Return (X, Y) of the center of cell containing provided text 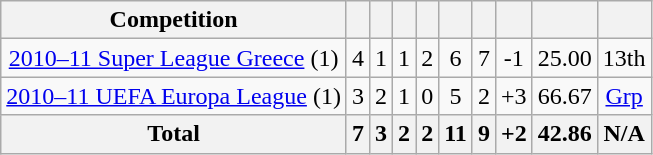
13th (624, 58)
0 (428, 96)
42.86 (564, 134)
Competition (174, 20)
9 (484, 134)
66.67 (564, 96)
N/A (624, 134)
11 (456, 134)
2010–11 Super League Greece (1) (174, 58)
+2 (514, 134)
Total (174, 134)
+3 (514, 96)
-1 (514, 58)
25.00 (564, 58)
Grp (624, 96)
2010–11 UEFA Europa League (1) (174, 96)
4 (358, 58)
5 (456, 96)
6 (456, 58)
